Find where the given text appears and provide that cell's center as [X, Y] coordinate. 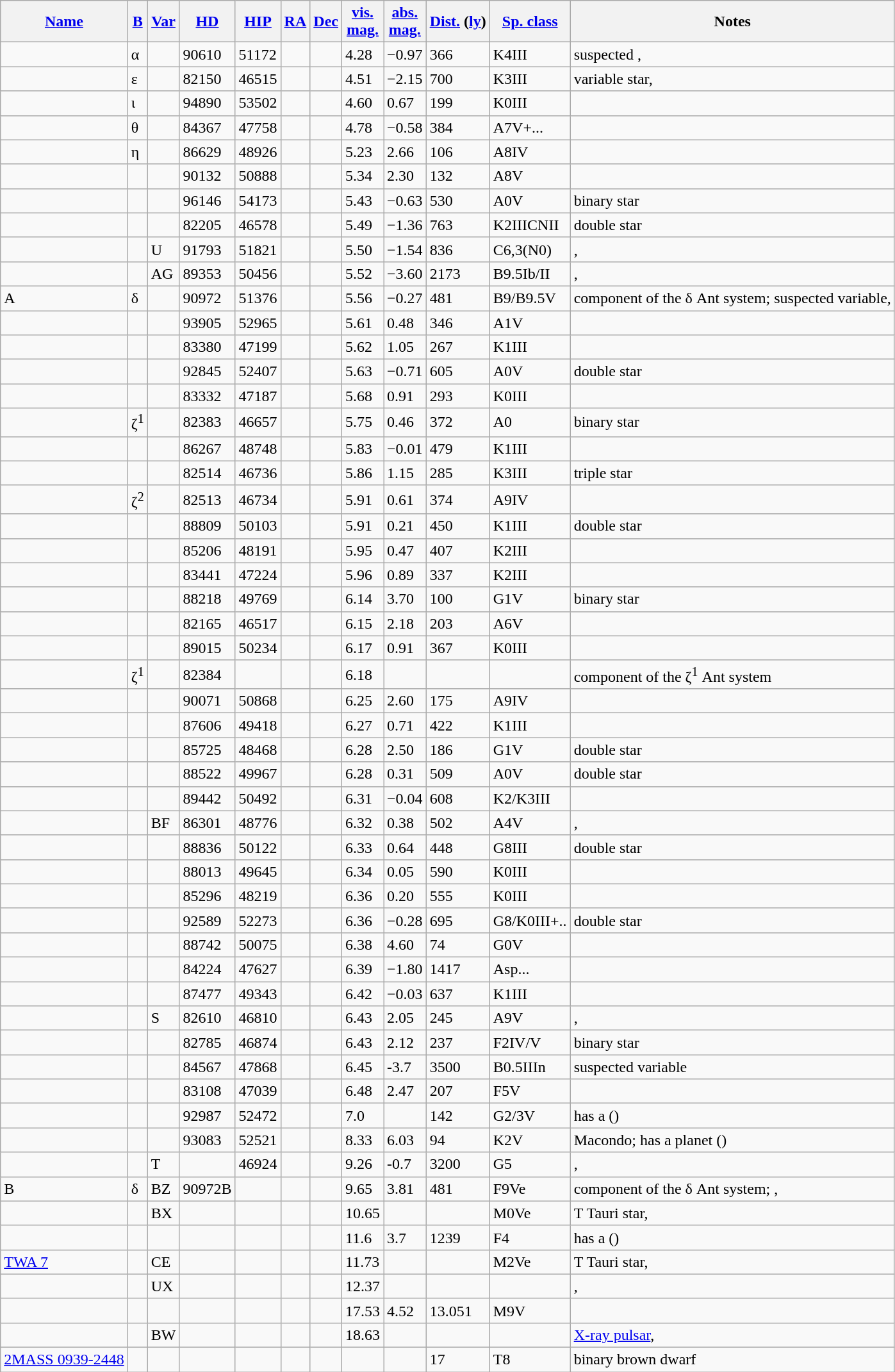
47199 [258, 347]
X-ray pulsar, [732, 1335]
F4 [530, 1237]
K2V [530, 1140]
−1.54 [405, 249]
0.47 [405, 550]
422 [457, 725]
46515 [258, 79]
50234 [258, 648]
ζ2 [137, 500]
90972B [208, 1189]
88836 [208, 847]
2173 [457, 274]
93083 [208, 1140]
372 [457, 423]
6.32 [363, 823]
530 [457, 201]
3.81 [405, 1189]
93905 [208, 322]
88809 [208, 526]
Var [163, 22]
83108 [208, 1091]
6.03 [405, 1140]
5.62 [363, 347]
C6,3(N0) [530, 249]
5.68 [363, 396]
9.26 [363, 1164]
U [163, 249]
0.21 [405, 526]
92589 [208, 920]
82165 [208, 624]
89353 [208, 274]
4.51 [363, 79]
11.73 [363, 1262]
M9V [530, 1310]
3200 [457, 1164]
Macondo; has a planet () [732, 1140]
B9/B9.5V [530, 298]
4.78 [363, 128]
2.12 [405, 1043]
12.37 [363, 1286]
6.39 [363, 970]
B0.5IIIn [530, 1067]
1239 [457, 1237]
89015 [208, 648]
5.61 [363, 322]
A8V [530, 176]
G8III [530, 847]
47039 [258, 1091]
51376 [258, 298]
175 [457, 701]
4.28 [363, 54]
13.051 [457, 1310]
S [163, 1018]
5.83 [363, 449]
17.53 [363, 1310]
HIP [258, 22]
5.52 [363, 274]
90972 [208, 298]
0.46 [405, 423]
5.49 [363, 225]
245 [457, 1018]
BZ [163, 1189]
50456 [258, 274]
2.50 [405, 750]
0.61 [405, 500]
ε [137, 79]
5.96 [363, 575]
100 [457, 599]
142 [457, 1116]
82610 [208, 1018]
52407 [258, 372]
Name [64, 22]
84367 [208, 128]
86301 [208, 823]
A6V [530, 624]
6.17 [363, 648]
−0.58 [405, 128]
46736 [258, 473]
50075 [258, 945]
83332 [208, 396]
48776 [258, 823]
η [137, 152]
46578 [258, 225]
106 [457, 152]
suspected , [732, 54]
−0.28 [405, 920]
203 [457, 624]
−0.63 [405, 201]
48191 [258, 550]
2MASS 0939-2448 [64, 1360]
85206 [208, 550]
479 [457, 449]
3.7 [405, 1237]
267 [457, 347]
2.30 [405, 176]
199 [457, 103]
448 [457, 847]
50888 [258, 176]
ι [137, 103]
94890 [208, 103]
G0V [530, 945]
51172 [258, 54]
700 [457, 79]
763 [457, 225]
Asp... [530, 970]
A4V [530, 823]
0.20 [405, 896]
47187 [258, 396]
component of the δ Ant system; , [732, 1189]
53502 [258, 103]
82785 [208, 1043]
74 [457, 945]
49967 [258, 774]
A9V [530, 1018]
186 [457, 750]
5.63 [363, 372]
50103 [258, 526]
82514 [208, 473]
46874 [258, 1043]
UX [163, 1286]
374 [457, 500]
G5 [530, 1164]
285 [457, 473]
52273 [258, 920]
Sp. class [530, 22]
96146 [208, 201]
G2/3V [530, 1116]
48748 [258, 449]
K2IIICNII [530, 225]
11.6 [363, 1237]
90610 [208, 54]
A [64, 298]
384 [457, 128]
49645 [258, 872]
46924 [258, 1164]
46734 [258, 500]
K2/K3III [530, 798]
83441 [208, 575]
47758 [258, 128]
0.48 [405, 322]
88742 [208, 945]
50492 [258, 798]
48926 [258, 152]
2.66 [405, 152]
Dist. (ly) [457, 22]
50122 [258, 847]
6.45 [363, 1067]
M2Ve [530, 1262]
46517 [258, 624]
AG [163, 274]
−2.15 [405, 79]
5.56 [363, 298]
132 [457, 176]
91793 [208, 249]
θ [137, 128]
82205 [208, 225]
suspected variable [732, 1067]
RA [295, 22]
BF [163, 823]
10.65 [363, 1213]
binary brown dwarf [732, 1360]
82383 [208, 423]
88218 [208, 599]
237 [457, 1043]
variable star, [732, 79]
502 [457, 823]
695 [457, 920]
6.27 [363, 725]
component of the ζ1 Ant system [732, 674]
1417 [457, 970]
605 [457, 372]
−0.97 [405, 54]
590 [457, 872]
CE [163, 1262]
87477 [208, 994]
6.15 [363, 624]
90132 [208, 176]
−0.01 [405, 449]
−1.80 [405, 970]
47627 [258, 970]
−1.36 [405, 225]
5.43 [363, 201]
6.48 [363, 1091]
0.67 [405, 103]
−0.04 [405, 798]
-3.7 [405, 1067]
component of the δ Ant system; suspected variable, [732, 298]
2.05 [405, 1018]
52472 [258, 1116]
8.33 [363, 1140]
86267 [208, 449]
346 [457, 322]
6.31 [363, 798]
637 [457, 994]
M0Ve [530, 1213]
A7V+... [530, 128]
0.71 [405, 725]
49418 [258, 725]
BX [163, 1213]
85296 [208, 896]
87606 [208, 725]
A1V [530, 322]
triple star [732, 473]
48219 [258, 896]
abs.mag. [405, 22]
89442 [208, 798]
−3.60 [405, 274]
BW [163, 1335]
6.33 [363, 847]
6.42 [363, 994]
2.60 [405, 701]
82384 [208, 674]
509 [457, 774]
5.86 [363, 473]
52965 [258, 322]
7.0 [363, 1116]
367 [457, 648]
F5V [530, 1091]
49769 [258, 599]
82150 [208, 79]
F9Ve [530, 1189]
207 [457, 1091]
47868 [258, 1067]
46657 [258, 423]
5.23 [363, 152]
49343 [258, 994]
T8 [530, 1360]
5.34 [363, 176]
17 [457, 1360]
88522 [208, 774]
0.05 [405, 872]
92987 [208, 1116]
1.05 [405, 347]
293 [457, 396]
48468 [258, 750]
2.47 [405, 1091]
85725 [208, 750]
A8IV [530, 152]
6.18 [363, 674]
88013 [208, 872]
5.95 [363, 550]
3.70 [405, 599]
1.15 [405, 473]
9.65 [363, 1189]
18.63 [363, 1335]
0.38 [405, 823]
5.75 [363, 423]
0.89 [405, 575]
84567 [208, 1067]
F2IV/V [530, 1043]
92845 [208, 372]
Dec [326, 22]
51821 [258, 249]
α [137, 54]
HD [208, 22]
2.18 [405, 624]
94 [457, 1140]
6.34 [363, 872]
0.64 [405, 847]
407 [457, 550]
−0.27 [405, 298]
5.50 [363, 249]
90071 [208, 701]
555 [457, 896]
−0.71 [405, 372]
T [163, 1164]
vis.mag. [363, 22]
46810 [258, 1018]
K4III [530, 54]
B9.5Ib/II [530, 274]
52521 [258, 1140]
84224 [208, 970]
G8/K0III+.. [530, 920]
86629 [208, 152]
82513 [208, 500]
−0.03 [405, 994]
0.31 [405, 774]
450 [457, 526]
3500 [457, 1067]
836 [457, 249]
608 [457, 798]
366 [457, 54]
83380 [208, 347]
337 [457, 575]
-0.7 [405, 1164]
A0 [530, 423]
Notes [732, 22]
6.38 [363, 945]
50868 [258, 701]
6.25 [363, 701]
6.14 [363, 599]
TWA 7 [64, 1262]
47224 [258, 575]
54173 [258, 201]
4.52 [405, 1310]
